Find where the given text appears and provide that cell's center as [x, y] coordinate. 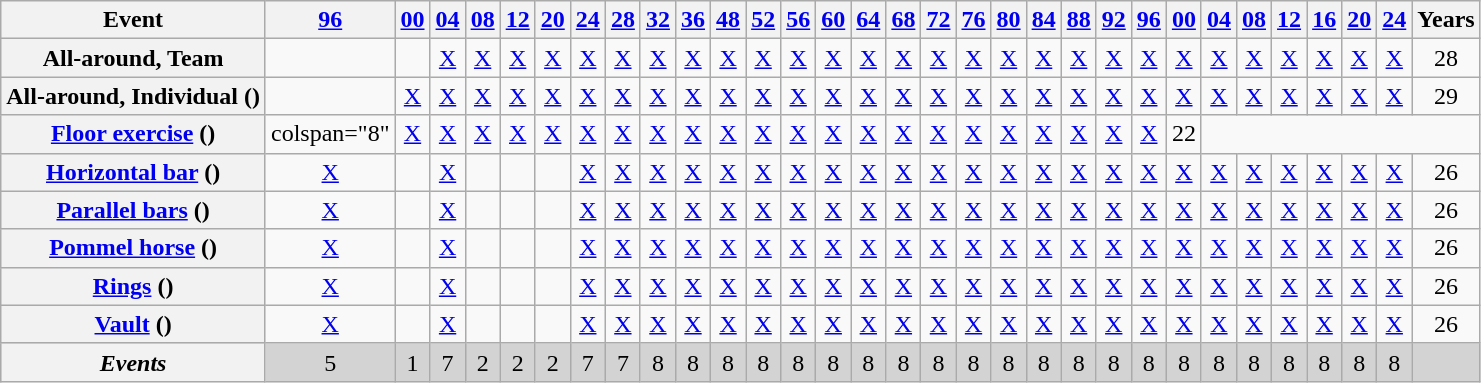
Rings () [134, 286]
16 [1324, 20]
80 [1008, 20]
Event [134, 20]
Events [134, 362]
60 [834, 20]
All-around, Individual () [134, 96]
64 [868, 20]
72 [938, 20]
29 [1446, 96]
56 [798, 20]
32 [658, 20]
Horizontal bar () [134, 172]
22 [1184, 134]
76 [974, 20]
36 [692, 20]
Floor exercise () [134, 134]
1 [412, 362]
92 [1114, 20]
Parallel bars () [134, 210]
All-around, Team [134, 58]
5 [330, 362]
colspan="8" [330, 134]
84 [1044, 20]
48 [728, 20]
88 [1078, 20]
Pommel horse () [134, 248]
Years [1446, 20]
52 [764, 20]
68 [904, 20]
Vault () [134, 324]
